Extract the [X, Y] coordinate from the center of the cell holding the provided text.  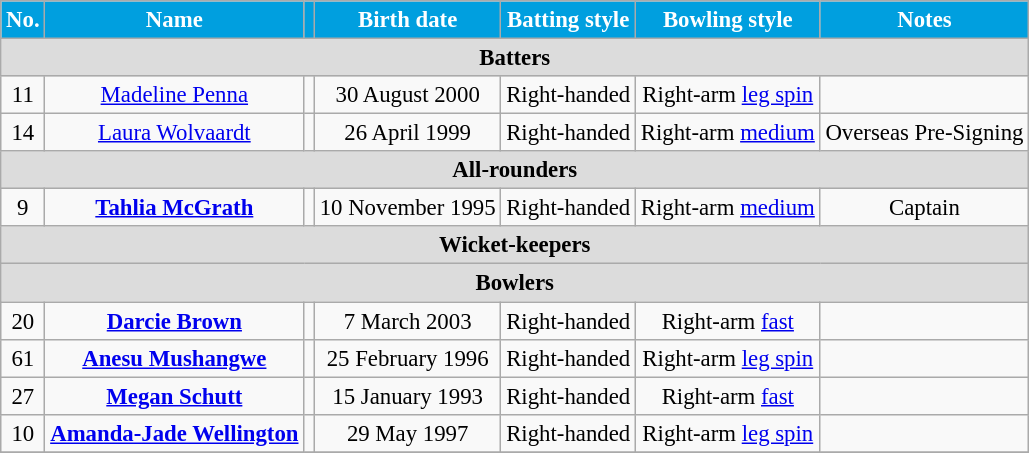
30 August 2000 [407, 95]
26 April 1999 [407, 133]
Name [174, 20]
Bowling style [728, 20]
Megan Schutt [174, 396]
Wicket-keepers [515, 245]
Bowlers [515, 283]
Anesu Mushangwe [174, 358]
10 November 1995 [407, 208]
7 March 2003 [407, 321]
Batting style [568, 20]
No. [23, 20]
61 [23, 358]
All-rounders [515, 170]
15 January 1993 [407, 396]
14 [23, 133]
29 May 1997 [407, 433]
Laura Wolvaardt [174, 133]
Captain [924, 208]
11 [23, 95]
20 [23, 321]
Batters [515, 58]
9 [23, 208]
10 [23, 433]
Birth date [407, 20]
Amanda-Jade Wellington [174, 433]
27 [23, 396]
Tahlia McGrath [174, 208]
Overseas Pre-Signing [924, 133]
Notes [924, 20]
Madeline Penna [174, 95]
Darcie Brown [174, 321]
25 February 1996 [407, 358]
